From the cell containing the given text, extract its center point as (X, Y) coordinate. 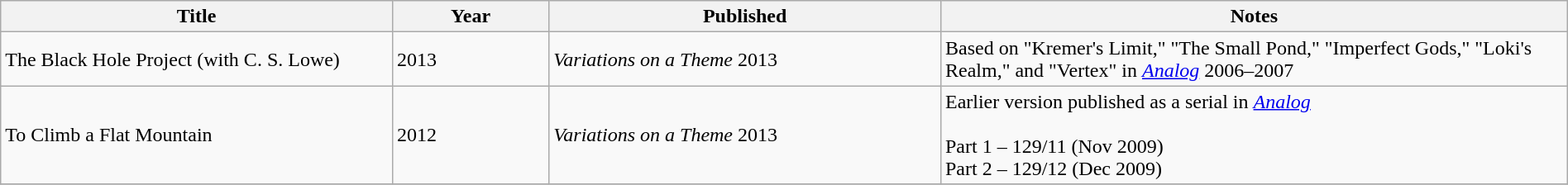
Year (470, 17)
Based on "Kremer's Limit," "The Small Pond," "Imperfect Gods," "Loki's Realm," and "Vertex" in Analog 2006–2007 (1254, 59)
2013 (470, 59)
2012 (470, 135)
The Black Hole Project (with C. S. Lowe) (197, 59)
Earlier version published as a serial in AnalogPart 1 – 129/11 (Nov 2009) Part 2 – 129/12 (Dec 2009) (1254, 135)
To Climb a Flat Mountain (197, 135)
Notes (1254, 17)
Published (745, 17)
Title (197, 17)
